Provide the [x, y] coordinate of the cell's center where the given text is located.  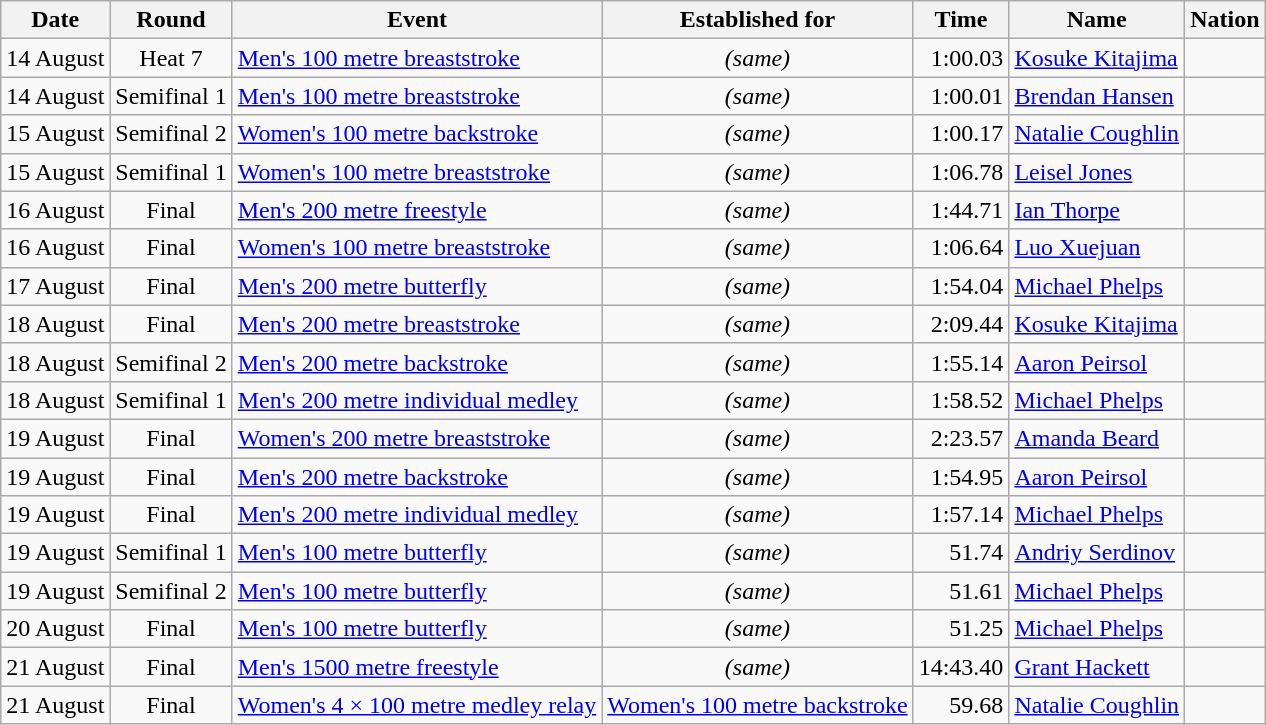
Men's 200 metre breaststroke [417, 324]
Heat 7 [171, 58]
Women's 200 metre breaststroke [417, 438]
Luo Xuejuan [1097, 248]
1:55.14 [961, 362]
1:00.17 [961, 134]
Name [1097, 20]
17 August [56, 286]
Men's 200 metre butterfly [417, 286]
Round [171, 20]
Ian Thorpe [1097, 210]
Leisel Jones [1097, 172]
20 August [56, 629]
1:54.04 [961, 286]
Established for [758, 20]
Men's 200 metre freestyle [417, 210]
1:57.14 [961, 515]
1:58.52 [961, 400]
51.74 [961, 553]
1:44.71 [961, 210]
Time [961, 20]
1:00.01 [961, 96]
Nation [1225, 20]
1:00.03 [961, 58]
1:06.64 [961, 248]
2:09.44 [961, 324]
51.61 [961, 591]
Grant Hackett [1097, 667]
2:23.57 [961, 438]
Men's 1500 metre freestyle [417, 667]
Andriy Serdinov [1097, 553]
Date [56, 20]
59.68 [961, 705]
1:06.78 [961, 172]
51.25 [961, 629]
14:43.40 [961, 667]
1:54.95 [961, 477]
Amanda Beard [1097, 438]
Event [417, 20]
Brendan Hansen [1097, 96]
Women's 4 × 100 metre medley relay [417, 705]
